Locate the cell with the specified text and output its (x, y) center coordinate. 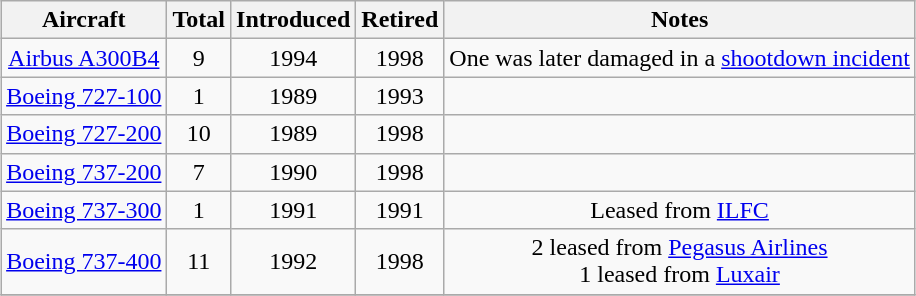
1994 (294, 58)
10 (199, 134)
Aircraft (84, 20)
Boeing 727-200 (84, 134)
Boeing 737-200 (84, 172)
Total (199, 20)
Notes (680, 20)
1990 (294, 172)
9 (199, 58)
Airbus A300B4 (84, 58)
Introduced (294, 20)
7 (199, 172)
Retired (400, 20)
Boeing 727-100 (84, 96)
Boeing 737-300 (84, 210)
2 leased from Pegasus Airlines 1 leased from Luxair (680, 262)
Boeing 737-400 (84, 262)
11 (199, 262)
One was later damaged in a shootdown incident (680, 58)
1993 (400, 96)
1992 (294, 262)
Leased from ILFC (680, 210)
